Locate the cell with the specified text and output its (X, Y) center coordinate. 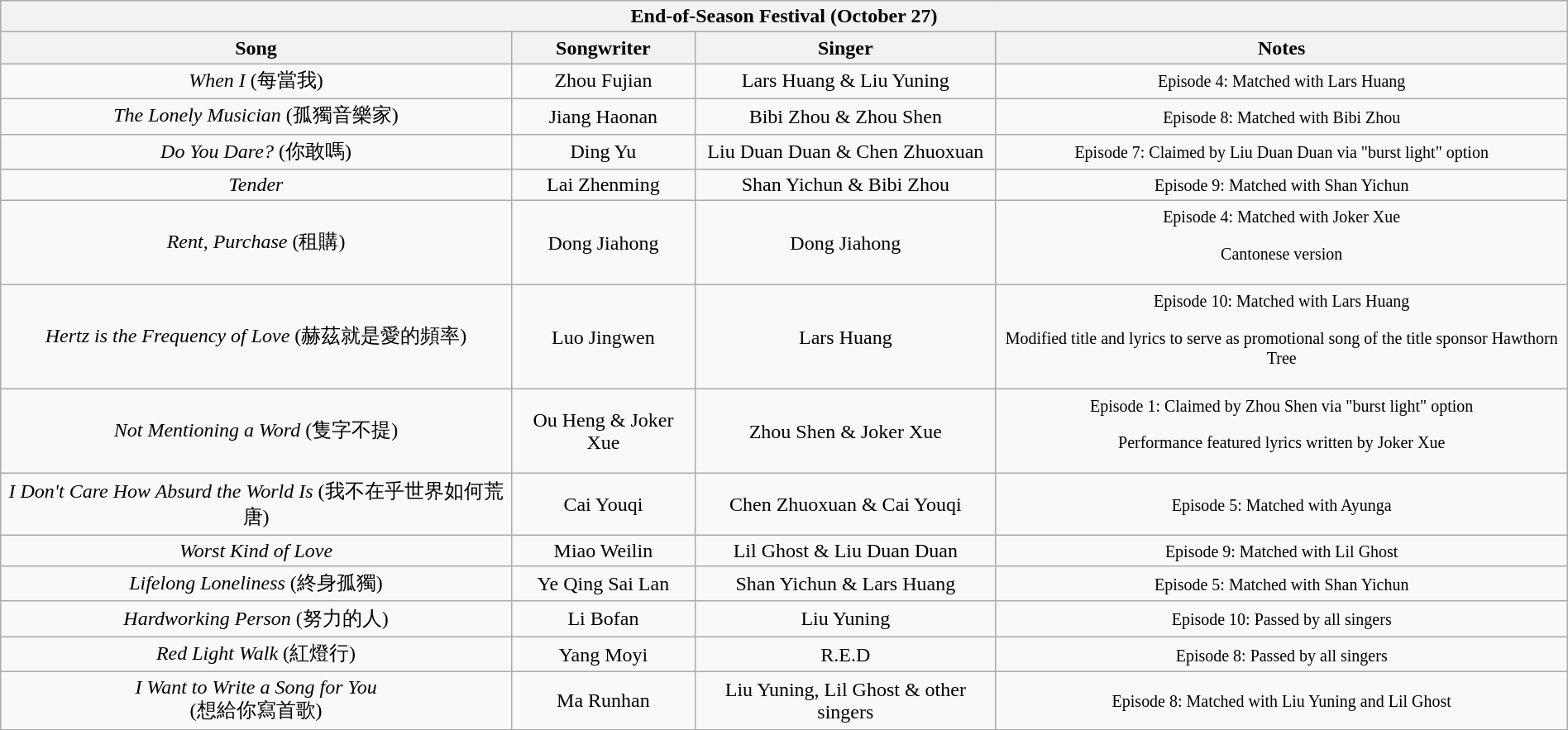
I Don't Care How Absurd the World Is (我不在乎世界如何荒唐) (256, 504)
Songwriter (603, 48)
Song (256, 48)
Cai Youqi (603, 504)
Hardworking Person (努力的人) (256, 618)
Episode 5: Matched with Ayunga (1282, 504)
Tender (256, 185)
Episode 5: Matched with Shan Yichun (1282, 584)
Red Light Walk (紅燈行) (256, 655)
Li Bofan (603, 618)
Yang Moyi (603, 655)
Chen Zhuoxuan & Cai Youqi (846, 504)
Liu Yuning (846, 618)
Lil Ghost & Liu Duan Duan (846, 551)
Episode 10: Matched with Lars HuangModified title and lyrics to serve as promotional song of the title sponsor Hawthorn Tree (1282, 337)
Episode 9: Matched with Lil Ghost (1282, 551)
Rent, Purchase (租購) (256, 243)
Notes (1282, 48)
Bibi Zhou & Zhou Shen (846, 116)
Episode 8: Matched with Liu Yuning and Lil Ghost (1282, 701)
Ma Runhan (603, 701)
The Lonely Musician (孤獨音樂家) (256, 116)
Lars Huang (846, 337)
Not Mentioning a Word (隻字不提) (256, 432)
Episode 1: Claimed by Zhou Shen via "burst light" option Performance featured lyrics written by Joker Xue (1282, 432)
Miao Weilin (603, 551)
I Want to Write a Song for You (想給你寫首歌) (256, 701)
Singer (846, 48)
Worst Kind of Love (256, 551)
Ding Yu (603, 152)
When I (每當我) (256, 81)
Liu Yuning, Lil Ghost & other singers (846, 701)
Ye Qing Sai Lan (603, 584)
Hertz is the Frequency of Love (赫茲就是愛的頻率) (256, 337)
Episode 10: Passed by all singers (1282, 618)
End-of-Season Festival (October 27) (784, 17)
Zhou Fujian (603, 81)
Lars Huang & Liu Yuning (846, 81)
Shan Yichun & Bibi Zhou (846, 185)
Episode 4: Matched with Joker Xue Cantonese version (1282, 243)
Jiang Haonan (603, 116)
Shan Yichun & Lars Huang (846, 584)
Luo Jingwen (603, 337)
Episode 7: Claimed by Liu Duan Duan via "burst light" option (1282, 152)
Lai Zhenming (603, 185)
R.E.D (846, 655)
Episode 9: Matched with Shan Yichun (1282, 185)
Ou Heng & Joker Xue (603, 432)
Zhou Shen & Joker Xue (846, 432)
Episode 4: Matched with Lars Huang (1282, 81)
Lifelong Loneliness (終身孤獨) (256, 584)
Do You Dare? (你敢嗎) (256, 152)
Liu Duan Duan & Chen Zhuoxuan (846, 152)
Episode 8: Passed by all singers (1282, 655)
Episode 8: Matched with Bibi Zhou (1282, 116)
